For the text-containing cell, return its midpoint in [x, y] coordinate format. 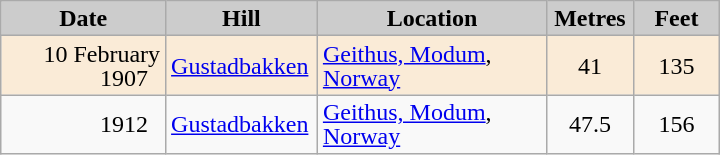
156 [676, 124]
135 [676, 66]
Feet [676, 18]
10 February 1907 [84, 66]
Metres [590, 18]
Hill [242, 18]
Location [432, 18]
Date [84, 18]
1912 [84, 124]
41 [590, 66]
47.5 [590, 124]
